Pinpoint the cell where the given text exists, returning its [x, y] midpoint coordinate. 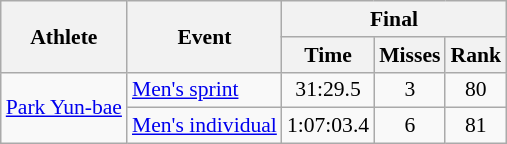
Men's individual [204, 126]
Rank [476, 55]
Event [204, 36]
Misses [410, 55]
80 [476, 90]
31:29.5 [328, 90]
81 [476, 126]
1:07:03.4 [328, 126]
Men's sprint [204, 90]
3 [410, 90]
6 [410, 126]
Final [394, 19]
Time [328, 55]
Athlete [64, 36]
Park Yun-bae [64, 108]
